Identify which cell holds the provided text, then report its [x, y] central coordinate. 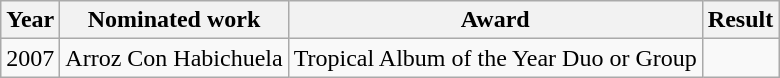
Tropical Album of the Year Duo or Group [495, 58]
Award [495, 20]
Nominated work [174, 20]
2007 [30, 58]
Year [30, 20]
Result [740, 20]
Arroz Con Habichuela [174, 58]
